Pinpoint the cell where the given text exists, returning its [x, y] midpoint coordinate. 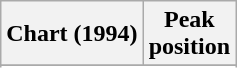
Chart (1994) [72, 34]
Peakposition [189, 34]
